Locate the cell with the specified text and output its [X, Y] center coordinate. 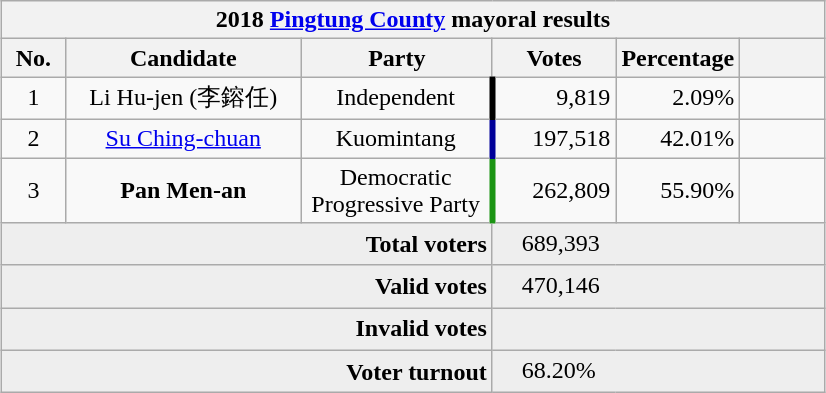
Party [396, 58]
Voter turnout [248, 372]
197,518 [554, 138]
68.20% [658, 372]
9,819 [554, 98]
Candidate [183, 58]
262,809 [554, 190]
Percentage [678, 58]
Invalid votes [248, 330]
Total voters [248, 244]
Li Hu-jen (李鎔任) [183, 98]
Pan Men-an [183, 190]
Democratic Progressive Party [396, 190]
Su Ching-chuan [183, 138]
2018 Pingtung County mayoral results [414, 20]
3 [34, 190]
Valid votes [248, 286]
470,146 [658, 286]
2 [34, 138]
1 [34, 98]
689,393 [658, 244]
55.90% [678, 190]
42.01% [678, 138]
Kuomintang [396, 138]
No. [34, 58]
Independent [396, 98]
Votes [554, 58]
2.09% [678, 98]
